Return the (x, y) coordinate for the center point of the cell that contains the specified text.  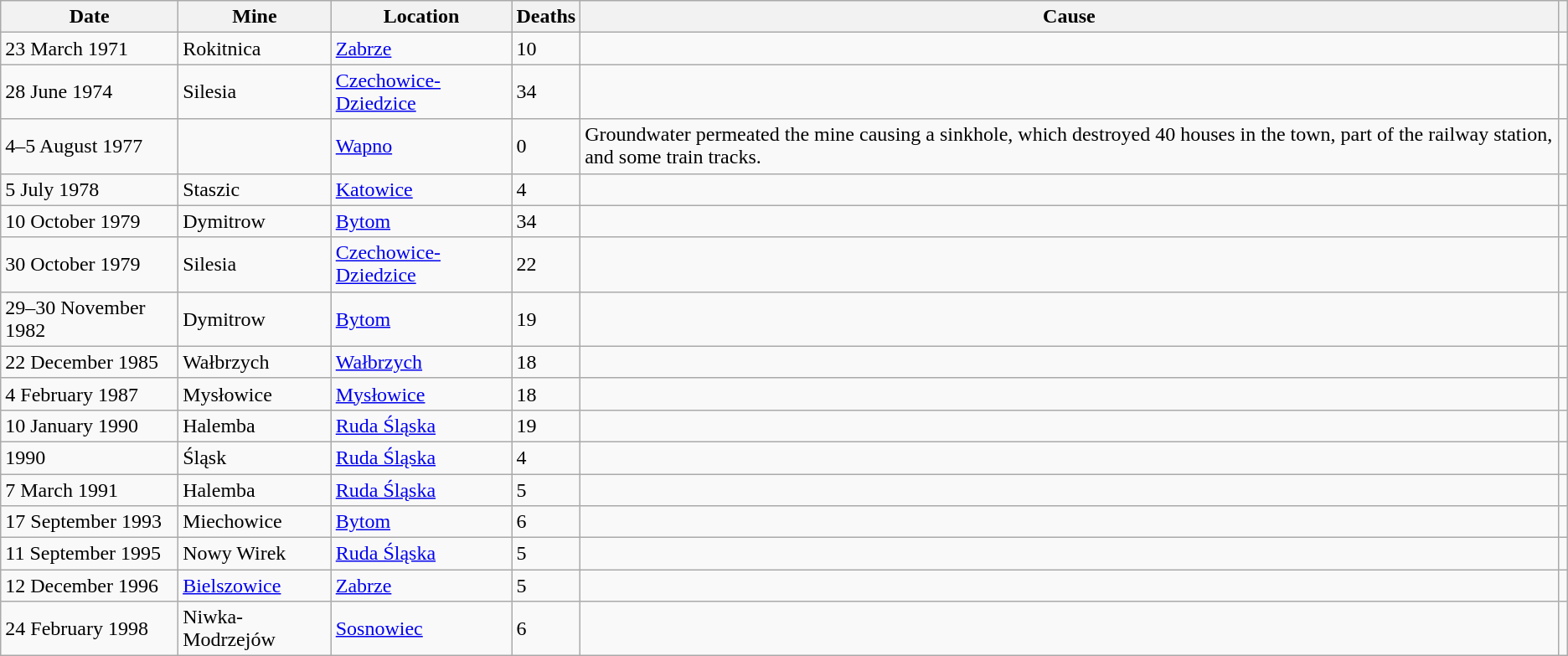
Deaths (546, 17)
Miechowice (255, 522)
10 October 1979 (90, 221)
23 March 1971 (90, 49)
Staszic (255, 189)
Śląsk (255, 457)
24 February 1998 (90, 628)
30 October 1979 (90, 265)
Bielszowice (255, 586)
Niwka-Modrzejów (255, 628)
Rokitnica (255, 49)
10 January 1990 (90, 426)
4–5 August 1977 (90, 146)
28 June 1974 (90, 92)
Groundwater permeated the mine causing a sinkhole, which destroyed 40 houses in the town, part of the railway station, and some train tracks. (1070, 146)
17 September 1993 (90, 522)
5 July 1978 (90, 189)
29–30 November 1982 (90, 318)
Sosnowiec (421, 628)
Mine (255, 17)
22 December 1985 (90, 362)
11 September 1995 (90, 554)
7 March 1991 (90, 490)
Wapno (421, 146)
22 (546, 265)
1990 (90, 457)
Nowy Wirek (255, 554)
10 (546, 49)
Cause (1070, 17)
4 February 1987 (90, 394)
Katowice (421, 189)
0 (546, 146)
Location (421, 17)
12 December 1996 (90, 586)
Date (90, 17)
